Output the [x, y] coordinate of the center of the cell containing the given text.  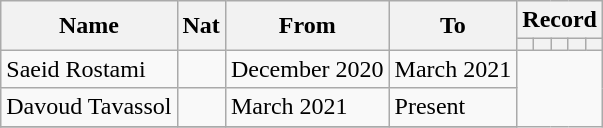
Present [453, 107]
From [307, 26]
Saeid Rostami [89, 69]
Record [560, 20]
Name [89, 26]
Nat [201, 26]
Davoud Tavassol [89, 107]
To [453, 26]
December 2020 [307, 69]
